For the text-containing cell, return its midpoint in (x, y) coordinate format. 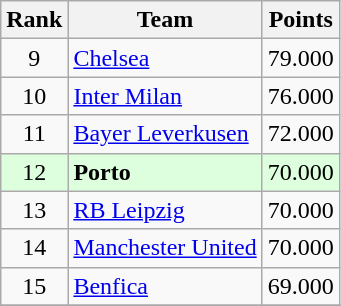
11 (34, 134)
Bayer Leverkusen (165, 134)
14 (34, 248)
Chelsea (165, 58)
9 (34, 58)
Rank (34, 20)
79.000 (300, 58)
10 (34, 96)
72.000 (300, 134)
13 (34, 210)
Inter Milan (165, 96)
Team (165, 20)
12 (34, 172)
RB Leipzig (165, 210)
Porto (165, 172)
69.000 (300, 286)
15 (34, 286)
Benfica (165, 286)
Points (300, 20)
Manchester United (165, 248)
76.000 (300, 96)
